Return (X, Y) of the center of cell containing provided text 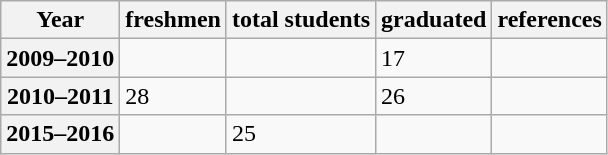
Year (60, 20)
total students (300, 20)
2015–2016 (60, 134)
2010–2011 (60, 96)
25 (300, 134)
28 (174, 96)
references (550, 20)
graduated (434, 20)
26 (434, 96)
2009–2010 (60, 58)
17 (434, 58)
freshmen (174, 20)
